Return the [x, y] coordinate for the center point of the cell that contains the specified text.  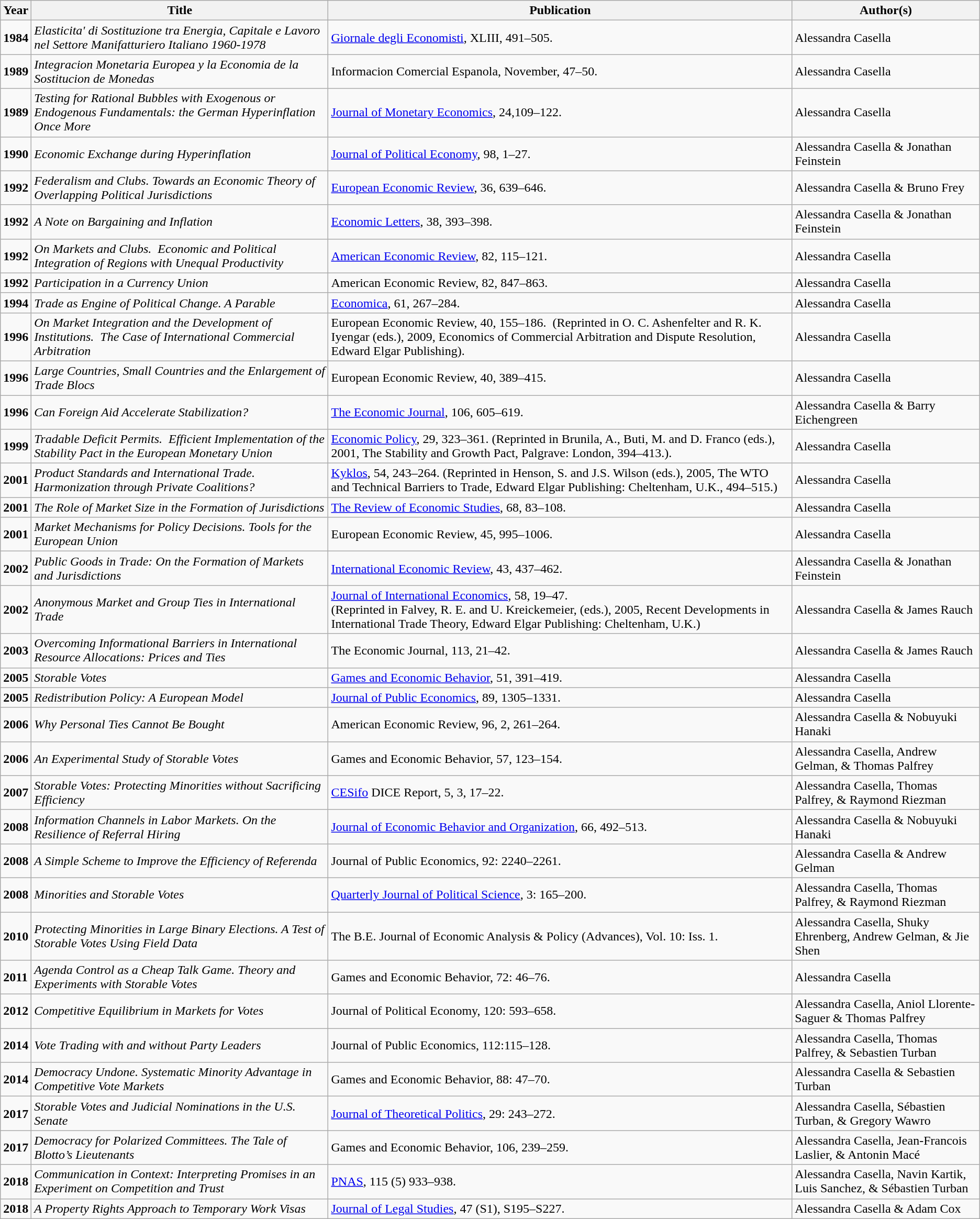
2012 [16, 1012]
Overcoming Informational Barriers in International Resource Allocations: Prices and Ties [180, 650]
Giornale degli Economisti, XLIII, 491–505. [560, 38]
Communication in Context: Interpreting Promises in an Experiment on Competition and Trust [180, 1181]
Minorities and Storable Votes [180, 894]
Games and Economic Behavior, 51, 391–419. [560, 678]
Journal of Public Economics, 89, 1305–1331. [560, 697]
Anonymous Market and Group Ties in International Trade [180, 609]
European Economic Review, 40, 389–415. [560, 378]
Protecting Minorities in Large Binary Elections. A Test of Storable Votes Using Field Data [180, 936]
Product Standards and International Trade. Harmonization through Private Coalitions? [180, 481]
Economica, 61, 267–284. [560, 303]
CESifo DICE Report, 5, 3, 17–22. [560, 793]
PNAS, 115 (5) 933–938. [560, 1181]
Journal of Theoretical Politics, 29: 243–272. [560, 1113]
Alessandra Casella, Andrew Gelman, & Thomas Palfrey [886, 758]
Trade as Engine of Political Change. A Parable [180, 303]
Storable Votes and Judicial Nominations in the U.S. Senate [180, 1113]
Journal of Political Economy, 120: 593–658. [560, 1012]
The B.E. Journal of Economic Analysis & Policy (Advances), Vol. 10: Iss. 1. [560, 936]
Journal of Economic Behavior and Organization, 66, 492–513. [560, 826]
Elasticita' di Sostituzione tra Energia, Capitale e Lavoro nel Settore Manifatturiero Italiano 1960-1978 [180, 38]
Democracy Undone. Systematic Minority Advantage in Competitive Vote Markets [180, 1080]
Alessandra Casella, Aniol Llorente-Saguer & Thomas Palfrey [886, 1012]
Title [180, 10]
2007 [16, 793]
Year [16, 10]
On Market Integration and the Development of Institutions. The Case of International Commercial Arbitration [180, 337]
Economic Exchange during Hyperinflation [180, 154]
The Role of Market Size in the Formation of Jurisdictions [180, 507]
American Economic Review, 82, 115–121. [560, 256]
Alessandra Casella & Bruno Frey [886, 187]
Alessandra Casella & Andrew Gelman [886, 861]
Why Personal Ties Cannot Be Bought [180, 725]
International Economic Review, 43, 437–462. [560, 569]
2010 [16, 936]
A Property Rights Approach to Temporary Work Visas [180, 1209]
Alessandra Casella, Navin Kartik, Luis Sanchez, & Sébastien Turban [886, 1181]
Public Goods in Trade: On the Formation of Markets and Jurisdictions [180, 569]
Games and Economic Behavior, 88: 47–70. [560, 1080]
American Economic Review, 82, 847–863. [560, 283]
Alessandra Casella, Jean-Francois Laslier, & Antonin Macé [886, 1148]
Alessandra Casella & Barry Eichengreen [886, 412]
Journal of Political Economy, 98, 1–27. [560, 154]
Games and Economic Behavior, 57, 123–154. [560, 758]
Alessandra Casella, Thomas Palfrey, & Sebastien Turban [886, 1045]
Alessandra Casella & Sebastien Turban [886, 1080]
Alessandra Casella, Shuky Ehrenberg, Andrew Gelman, & Jie Shen [886, 936]
Market Mechanisms for Policy Decisions. Tools for the European Union [180, 534]
Tradable Deficit Permits. Efficient Implementation of the Stability Pact in the European Monetary Union [180, 446]
Competitive Equilibrium in Markets for Votes [180, 1012]
2003 [16, 650]
Quarterly Journal of Political Science, 3: 165–200. [560, 894]
Author(s) [886, 10]
1990 [16, 154]
Economic Letters, 38, 393–398. [560, 222]
Integracion Monetaria Europea y la Economia de la Sostitucion de Monedas [180, 71]
Publication [560, 10]
Journal of Public Economics, 112:115–128. [560, 1045]
American Economic Review, 96, 2, 261–264. [560, 725]
European Economic Review, 45, 995–1006. [560, 534]
Storable Votes: Protecting Minorities without Sacrificing Efficiency [180, 793]
The Economic Journal, 113, 21–42. [560, 650]
Testing for Rational Bubbles with Exogenous or Endogenous Fundamentals: the German Hyperinflation Once More [180, 113]
2011 [16, 977]
On Markets and Clubs. Economic and Political Integration of Regions with Unequal Productivity [180, 256]
Journal of Public Economics, 92: 2240–2261. [560, 861]
The Economic Journal, 106, 605–619. [560, 412]
Federalism and Clubs. Towards an Economic Theory of Overlapping Political Jurisdictions [180, 187]
Can Foreign Aid Accelerate Stabilization? [180, 412]
An Experimental Study of Storable Votes [180, 758]
Alessandra Casella, Sébastien Turban, & Gregory Wawro [886, 1113]
Vote Trading with and without Party Leaders [180, 1045]
Alessandra Casella & Adam Cox [886, 1209]
Games and Economic Behavior, 106, 239–259. [560, 1148]
Journal of Legal Studies, 47 (S1), S195–S227. [560, 1209]
Participation in a Currency Union [180, 283]
European Economic Review, 36, 639–646. [560, 187]
Games and Economic Behavior, 72: 46–76. [560, 977]
A Simple Scheme to Improve the Efficiency of Referenda [180, 861]
Democracy for Polarized Committees. The Tale of Blotto’s Lieutenants [180, 1148]
Storable Votes [180, 678]
Large Countries, Small Countries and the Enlargement of Trade Blocs [180, 378]
Redistribution Policy: A European Model [180, 697]
Information Channels in Labor Markets. On the Resilience of Referral Hiring [180, 826]
A Note on Bargaining and Inflation [180, 222]
Informacion Comercial Espanola, November, 47–50. [560, 71]
The Review of Economic Studies, 68, 83–108. [560, 507]
1999 [16, 446]
1984 [16, 38]
Journal of Monetary Economics, 24,109–122. [560, 113]
1994 [16, 303]
Agenda Control as a Cheap Talk Game. Theory and Experiments with Storable Votes [180, 977]
